Pinpoint the cell where the given text exists, returning its [x, y] midpoint coordinate. 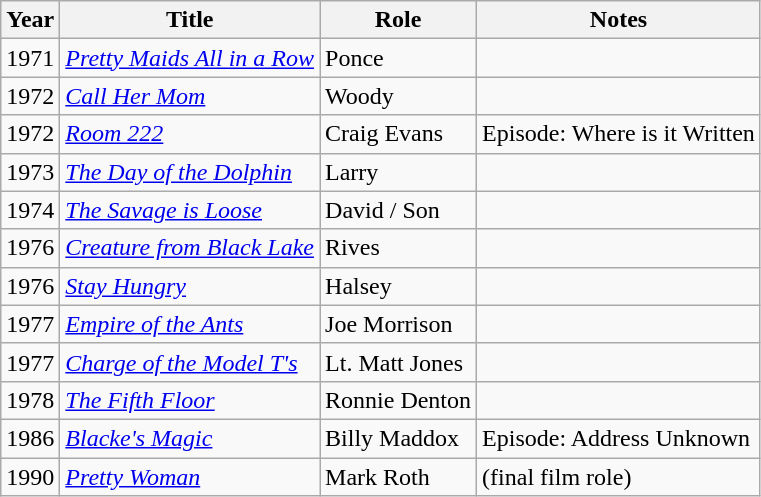
Notes [619, 20]
Craig Evans [398, 134]
Title [190, 20]
David / Son [398, 210]
The Day of the Dolphin [190, 172]
Year [30, 20]
Halsey [398, 286]
Ponce [398, 58]
Pretty Maids All in a Row [190, 58]
1990 [30, 477]
1978 [30, 400]
1973 [30, 172]
Woody [398, 96]
Creature from Black Lake [190, 248]
The Savage is Loose [190, 210]
Episode: Address Unknown [619, 438]
Stay Hungry [190, 286]
Episode: Where is it Written [619, 134]
Rives [398, 248]
1971 [30, 58]
Ronnie Denton [398, 400]
Role [398, 20]
1974 [30, 210]
Call Her Mom [190, 96]
Billy Maddox [398, 438]
The Fifth Floor [190, 400]
1986 [30, 438]
Pretty Woman [190, 477]
Joe Morrison [398, 324]
Larry [398, 172]
Room 222 [190, 134]
Lt. Matt Jones [398, 362]
Empire of the Ants [190, 324]
(final film role) [619, 477]
Mark Roth [398, 477]
Blacke's Magic [190, 438]
Charge of the Model T's [190, 362]
